Detect which cell encompasses the target text, then output its [x, y] center coordinate. 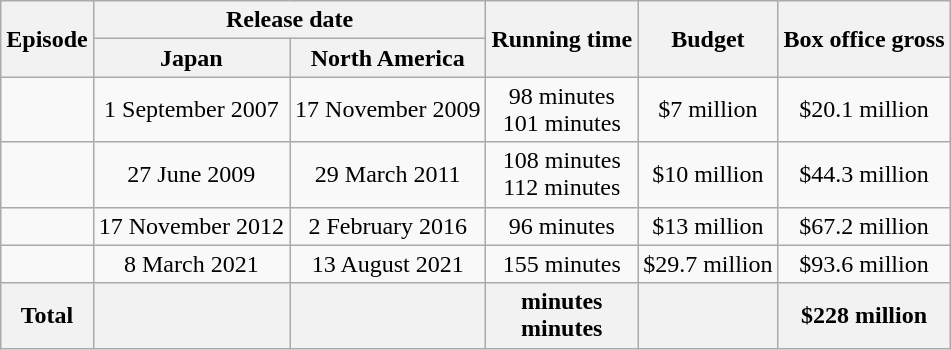
96 minutes [562, 226]
$67.2 million [864, 226]
29 March 2011 [388, 174]
17 November 2009 [388, 110]
Total [47, 316]
17 November 2012 [191, 226]
Japan [191, 58]
8 March 2021 [191, 264]
13 August 2021 [388, 264]
1 September 2007 [191, 110]
$228 million [864, 316]
$20.1 million [864, 110]
$10 million [708, 174]
27 June 2009 [191, 174]
98 minutes 101 minutes [562, 110]
Episode [47, 39]
Release date [290, 20]
108 minutes 112 minutes [562, 174]
minutes minutes [562, 316]
$93.6 million [864, 264]
$29.7 million [708, 264]
$13 million [708, 226]
Box office gross [864, 39]
$7 million [708, 110]
155 minutes [562, 264]
$44.3 million [864, 174]
2 February 2016 [388, 226]
North America [388, 58]
Running time [562, 39]
Budget [708, 39]
